Pinpoint the cell where the given text exists, returning its [X, Y] midpoint coordinate. 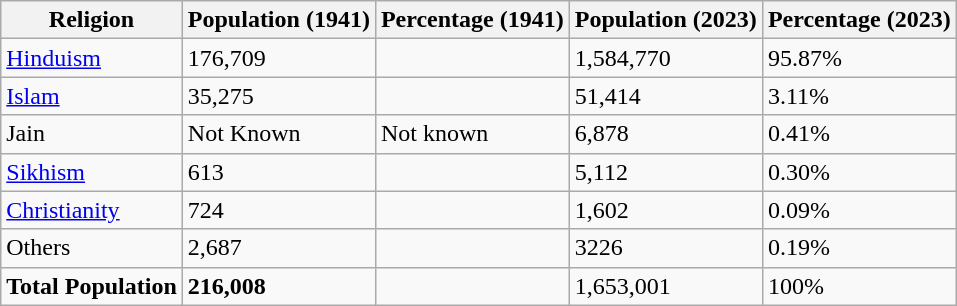
Not Known [278, 134]
35,275 [278, 96]
100% [859, 286]
Total Population [92, 286]
3.11% [859, 96]
Others [92, 248]
0.09% [859, 210]
216,008 [278, 286]
51,414 [666, 96]
5,112 [666, 172]
2,687 [278, 248]
Population (2023) [666, 20]
Sikhism [92, 172]
1,653,001 [666, 286]
613 [278, 172]
Population (1941) [278, 20]
Christianity [92, 210]
6,878 [666, 134]
Jain [92, 134]
Percentage (2023) [859, 20]
1,602 [666, 210]
724 [278, 210]
3226 [666, 248]
1,584,770 [666, 58]
Religion [92, 20]
0.30% [859, 172]
0.41% [859, 134]
Percentage (1941) [472, 20]
95.87% [859, 58]
176,709 [278, 58]
0.19% [859, 248]
Islam [92, 96]
Hinduism [92, 58]
Not known [472, 134]
